Detect which cell encompasses the target text, then output its [x, y] center coordinate. 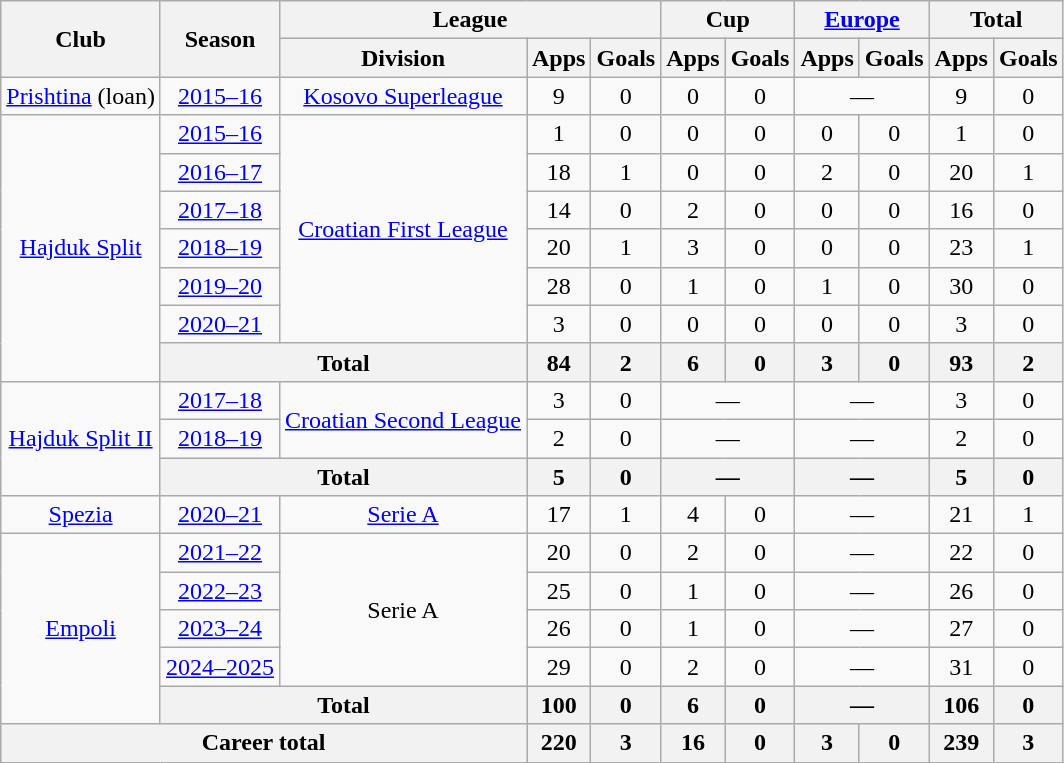
31 [961, 667]
93 [961, 362]
100 [558, 705]
Career total [264, 743]
4 [693, 515]
28 [558, 286]
Club [81, 39]
Season [220, 39]
22 [961, 553]
106 [961, 705]
2016–17 [220, 172]
2019–20 [220, 286]
Kosovo Superleague [404, 96]
29 [558, 667]
14 [558, 210]
18 [558, 172]
Spezia [81, 515]
League [470, 20]
220 [558, 743]
2022–23 [220, 591]
2021–22 [220, 553]
25 [558, 591]
84 [558, 362]
17 [558, 515]
27 [961, 629]
Prishtina (loan) [81, 96]
Hajduk Split [81, 248]
Hajduk Split II [81, 438]
30 [961, 286]
Empoli [81, 629]
Cup [728, 20]
239 [961, 743]
Division [404, 58]
2023–24 [220, 629]
Croatian First League [404, 229]
21 [961, 515]
Europe [862, 20]
2024–2025 [220, 667]
Croatian Second League [404, 419]
23 [961, 248]
